Pinpoint the cell where the given text exists, returning its [X, Y] midpoint coordinate. 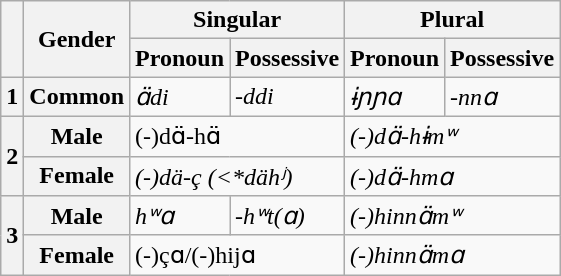
(-)dɑ̈-hɑ̈ [238, 136]
Plural [452, 20]
(-)dɑ̈-hmɑ [452, 176]
Gender [77, 39]
Common [77, 97]
(-)hinnɑ̈mɑ [452, 255]
(-)hinnɑ̈mʷ [452, 216]
3 [12, 236]
1 [12, 97]
-ddi [288, 97]
hʷɑ [180, 216]
(-)dä-ç (<*dähʲ) [238, 176]
(-)dɑ̈-hɨmʷ [452, 136]
ɑ̈di [180, 97]
-hʷt(ɑ) [288, 216]
2 [12, 156]
(-)çɑ/(-)hijɑ [238, 255]
ɨɲɲɑ [395, 97]
-nnɑ [502, 97]
Singular [238, 20]
